Pinpoint the cell where the given text exists, returning its [x, y] midpoint coordinate. 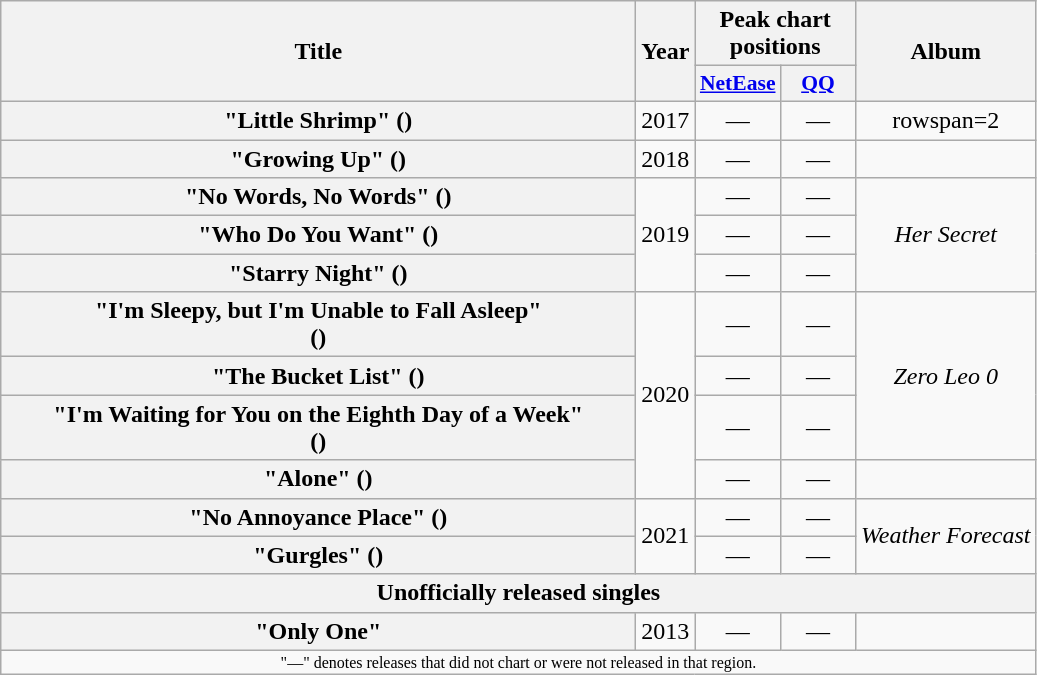
"No Words, No Words" () [318, 197]
2013 [666, 631]
2018 [666, 159]
"I'm Waiting for You on the Eighth Day of a Week"() [318, 428]
Her Secret [946, 235]
"Only One" [318, 631]
Year [666, 52]
2021 [666, 536]
"No Annoyance Place" () [318, 517]
"Growing Up" () [318, 159]
2017 [666, 120]
NetEase [738, 84]
Unofficially released singles [518, 593]
Peak chart positions [776, 34]
"Who Do You Want" () [318, 235]
2019 [666, 235]
QQ [818, 84]
"—" denotes releases that did not chart or were not released in that region. [518, 662]
"The Bucket List" () [318, 376]
rowspan=2 [946, 120]
Zero Leo 0 [946, 376]
"Starry Night" () [318, 273]
"Gurgles" () [318, 555]
Title [318, 52]
Weather Forecast [946, 536]
"Alone" () [318, 479]
2020 [666, 395]
"Little Shrimp" () [318, 120]
Album [946, 52]
"I'm Sleepy, but I'm Unable to Fall Asleep"() [318, 324]
